Find where the given text appears and provide that cell's center as (x, y) coordinate. 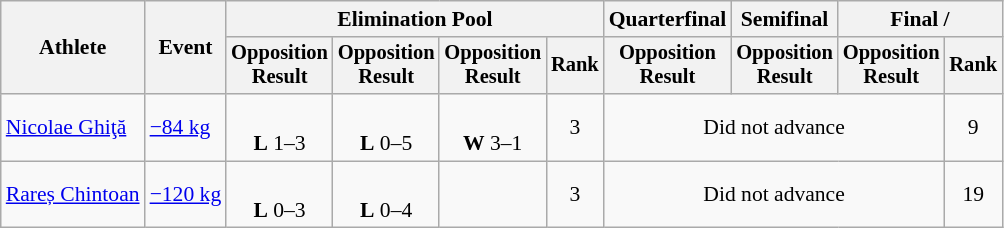
−84 kg (186, 128)
Final / (920, 19)
Athlete (73, 48)
L 0–3 (280, 194)
19 (973, 194)
Elimination Pool (414, 19)
L 0–4 (386, 194)
Rareș Chintoan (73, 194)
L 1–3 (280, 128)
−120 kg (186, 194)
Quarterfinal (668, 19)
9 (973, 128)
L 0–5 (386, 128)
Semifinal (784, 19)
W 3–1 (492, 128)
Event (186, 48)
Nicolae Ghiţă (73, 128)
